Determine the [X, Y] coordinate at the center of the cell enclosing the given text.  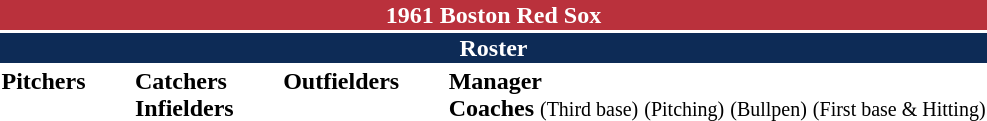
Roster [494, 48]
1961 Boston Red Sox [494, 15]
